Provide the [X, Y] coordinate of the cell's center where the given text is located.  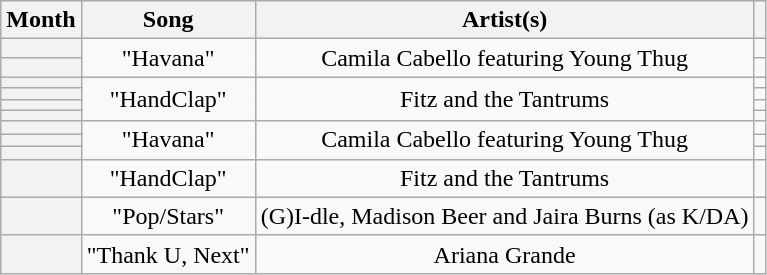
"Thank U, Next" [168, 254]
Song [168, 20]
Ariana Grande [504, 254]
Artist(s) [504, 20]
(G)I-dle, Madison Beer and Jaira Burns (as K/DA) [504, 216]
Month [41, 20]
"Pop/Stars" [168, 216]
